Extract the [X, Y] coordinate from the center of the cell holding the provided text.  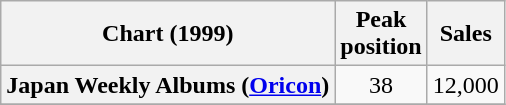
Japan Weekly Albums (Oricon) [168, 85]
12,000 [466, 85]
Peakposition [381, 34]
Chart (1999) [168, 34]
Sales [466, 34]
38 [381, 85]
